Find where the given text appears and provide that cell's center as (X, Y) coordinate. 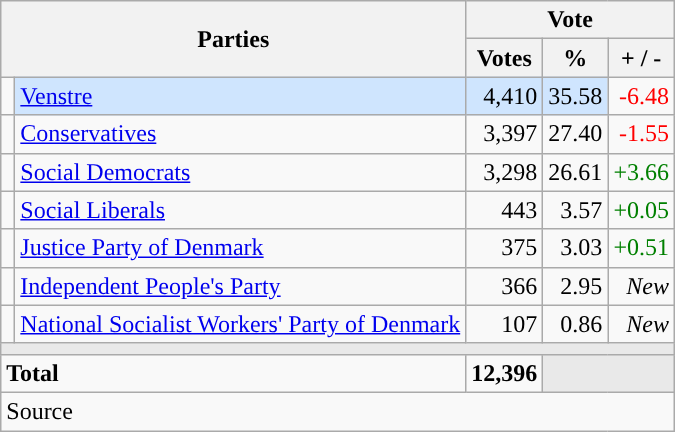
Votes (504, 58)
3.03 (576, 248)
+0.51 (642, 248)
Social Liberals (240, 210)
Social Democrats (240, 172)
107 (504, 324)
0.86 (576, 324)
Venstre (240, 96)
4,410 (504, 96)
Source (338, 411)
2.95 (576, 286)
National Socialist Workers' Party of Denmark (240, 324)
35.58 (576, 96)
% (576, 58)
3.57 (576, 210)
-6.48 (642, 96)
Independent People's Party (240, 286)
366 (504, 286)
+0.05 (642, 210)
Vote (570, 20)
12,396 (504, 373)
+3.66 (642, 172)
443 (504, 210)
375 (504, 248)
3,397 (504, 134)
Justice Party of Denmark (240, 248)
3,298 (504, 172)
Total (234, 373)
-1.55 (642, 134)
26.61 (576, 172)
Conservatives (240, 134)
27.40 (576, 134)
+ / - (642, 58)
Parties (234, 39)
